Capture the cell that displays the provided text and extract its [x, y] central coordinate. 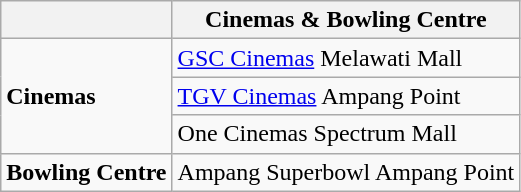
Bowling Centre [86, 172]
Cinemas & Bowling Centre [346, 20]
Ampang Superbowl Ampang Point [346, 172]
Cinemas [86, 96]
TGV Cinemas Ampang Point [346, 96]
GSC Cinemas Melawati Mall [346, 58]
One Cinemas Spectrum Mall [346, 134]
